Search for the cell housing the specified text and yield its (X, Y) center coordinate. 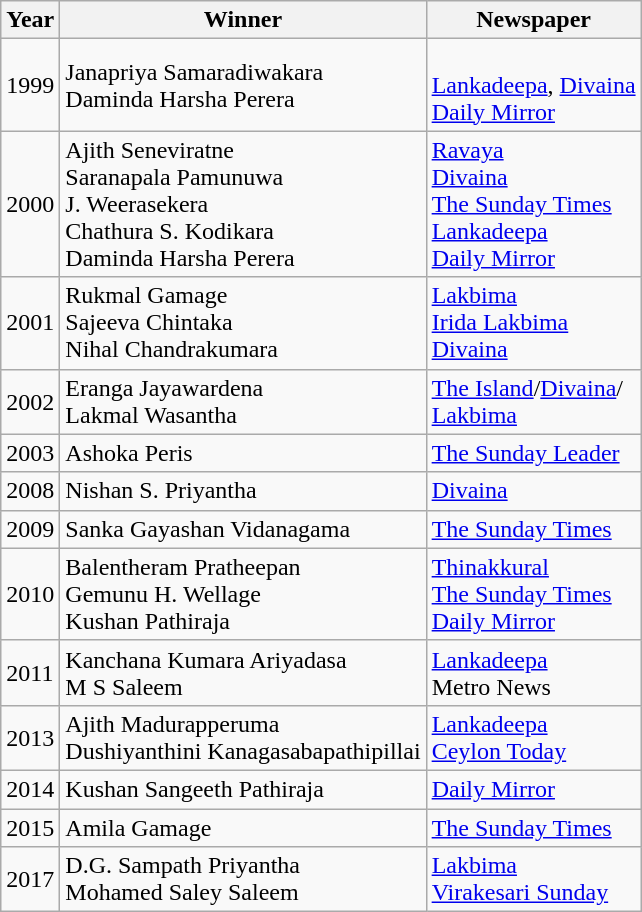
1999 (30, 85)
LankadeepaCeylon Today (534, 738)
Janapriya SamaradiwakaraDaminda Harsha Perera (243, 85)
The Sunday Leader (534, 453)
Ashoka Peris (243, 453)
2017 (30, 880)
2000 (30, 204)
Kushan Sangeeth Pathiraja (243, 789)
Rukmal GamageSajeeva ChintakaNihal Chandrakumara (243, 323)
2008 (30, 491)
2013 (30, 738)
2001 (30, 323)
2010 (30, 594)
2003 (30, 453)
Balentheram PratheepanGemunu H. WellageKushan Pathiraja (243, 594)
2002 (30, 402)
2015 (30, 827)
D.G. Sampath PriyanthaMohamed Saley Saleem (243, 880)
Ajith SeneviratneSaranapala PamunuwaJ. WeerasekeraChathura S. KodikaraDaminda Harsha Perera (243, 204)
Daily Mirror (534, 789)
The Island/Divaina/Lakbima (534, 402)
Kanchana Kumara AriyadasaM S Saleem (243, 672)
Ajith MadurapperumaDushiyanthini Kanagasabapathipillai (243, 738)
Winner (243, 20)
Year (30, 20)
RavayaDivainaThe Sunday TimesLankadeepaDaily Mirror (534, 204)
2009 (30, 529)
Eranga JayawardenaLakmal Wasantha (243, 402)
ThinakkuralThe Sunday TimesDaily Mirror (534, 594)
Nishan S. Priyantha (243, 491)
LakbimaIrida LakbimaDivaina (534, 323)
Divaina (534, 491)
Sanka Gayashan Vidanagama (243, 529)
Lankadeepa, DivainaDaily Mirror (534, 85)
2011 (30, 672)
Amila Gamage (243, 827)
LankadeepaMetro News (534, 672)
Newspaper (534, 20)
LakbimaVirakesari Sunday (534, 880)
2014 (30, 789)
